Capture the cell that displays the provided text and extract its (X, Y) central coordinate. 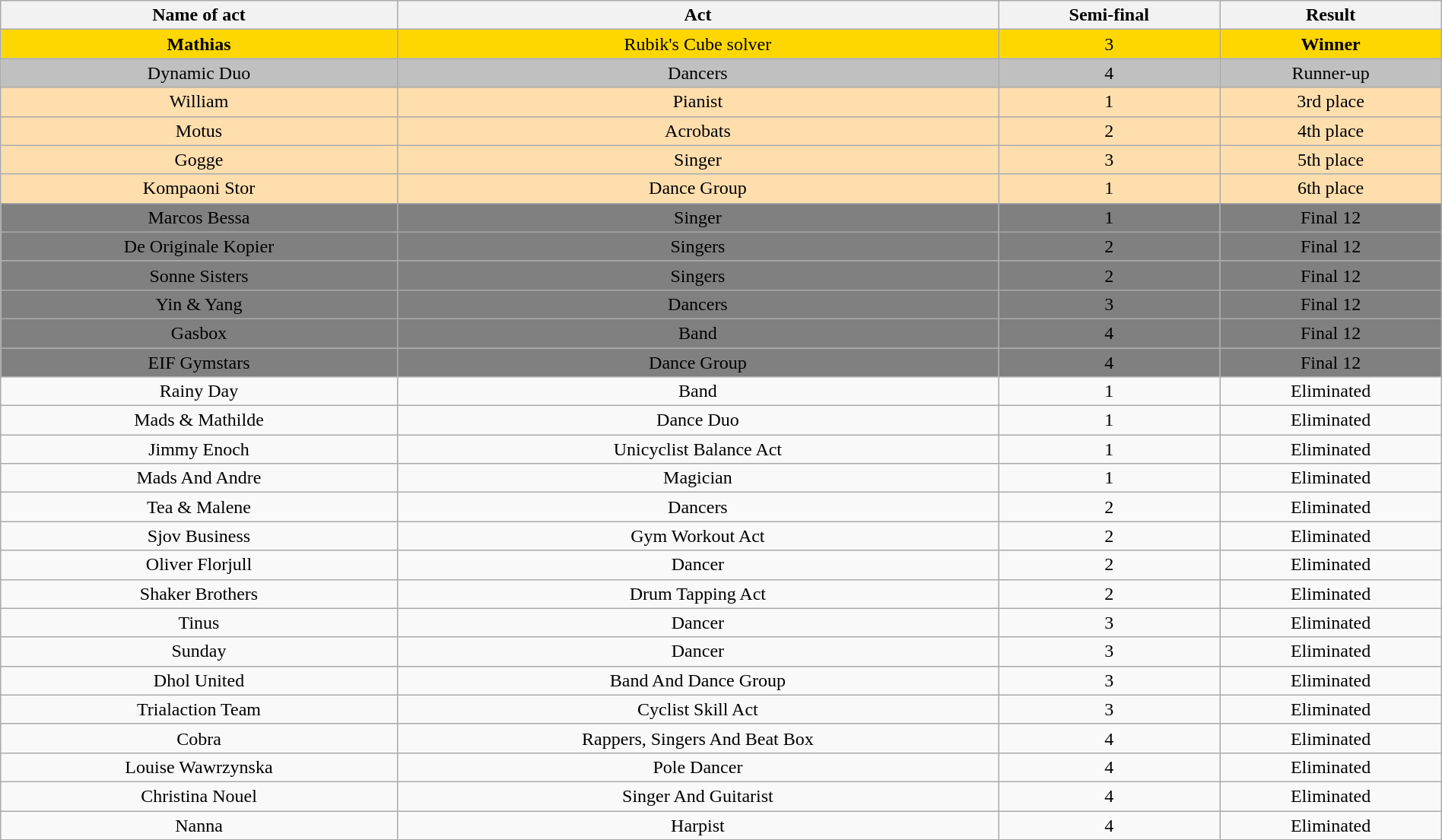
Sjov Business (199, 536)
Jimmy Enoch (199, 449)
Cyclist Skill Act (697, 709)
Motus (199, 131)
Shaker Brothers (199, 594)
Result (1331, 15)
6th place (1331, 189)
Rappers, Singers And Beat Box (697, 738)
Marcos Bessa (199, 217)
Mathias (199, 44)
Runner-up (1331, 73)
Tea & Malene (199, 507)
De Originale Kopier (199, 246)
Dhol United (199, 680)
Mads And Andre (199, 478)
Sunday (199, 651)
Semi-final (1109, 15)
Winner (1331, 44)
Mads & Mathilde (199, 420)
Yin & Yang (199, 304)
Gogge (199, 160)
4th place (1331, 131)
Dance Duo (697, 420)
Nanna (199, 825)
EIF Gymstars (199, 363)
Christina Nouel (199, 796)
Singer And Guitarist (697, 796)
3rd place (1331, 102)
Louise Wawrzynska (199, 767)
Acrobats (697, 131)
Act (697, 15)
Cobra (199, 738)
Pianist (697, 102)
Unicyclist Balance Act (697, 449)
Trialaction Team (199, 709)
Kompaoni Stor (199, 189)
Oliver Florjull (199, 565)
5th place (1331, 160)
Harpist (697, 825)
Drum Tapping Act (697, 594)
Rainy Day (199, 391)
Tinus (199, 623)
Name of act (199, 15)
Gasbox (199, 333)
William (199, 102)
Sonne Sisters (199, 275)
Magician (697, 478)
Gym Workout Act (697, 536)
Rubik's Cube solver (697, 44)
Band And Dance Group (697, 680)
Dynamic Duo (199, 73)
Pole Dancer (697, 767)
